Locate the cell with the specified text and output its [x, y] center coordinate. 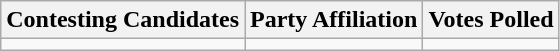
Votes Polled [491, 20]
Contesting Candidates [123, 20]
Party Affiliation [334, 20]
